For the text-containing cell, return its midpoint in (X, Y) coordinate format. 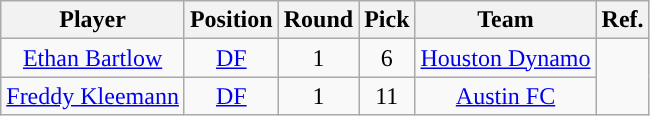
Freddy Kleemann (93, 96)
Ethan Bartlow (93, 58)
Austin FC (506, 96)
Ref. (622, 20)
Houston Dynamo (506, 58)
Team (506, 20)
11 (387, 96)
Pick (387, 20)
Player (93, 20)
6 (387, 58)
Round (318, 20)
Position (231, 20)
